Locate the cell with the specified text and output its (X, Y) center coordinate. 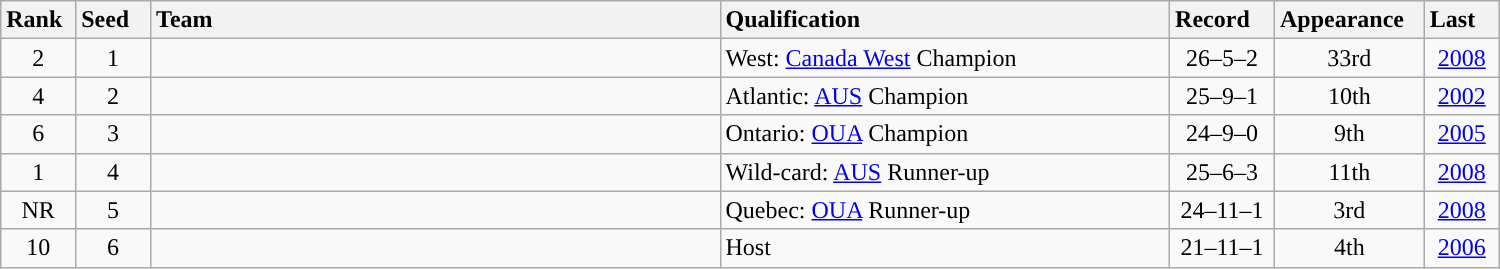
10th (1349, 96)
2005 (1462, 134)
3rd (1349, 210)
Atlantic: AUS Champion (945, 96)
9th (1349, 134)
Team (436, 20)
33rd (1349, 58)
25–6–3 (1222, 172)
Host (945, 248)
Quebec: OUA Runner-up (945, 210)
NR (38, 210)
2006 (1462, 248)
Wild-card: AUS Runner-up (945, 172)
Qualification (945, 20)
21–11–1 (1222, 248)
Record (1222, 20)
Rank (38, 20)
5 (114, 210)
2002 (1462, 96)
3 (114, 134)
Appearance (1349, 20)
25–9–1 (1222, 96)
11th (1349, 172)
24–11–1 (1222, 210)
10 (38, 248)
West: Canada West Champion (945, 58)
4th (1349, 248)
Ontario: OUA Champion (945, 134)
24–9–0 (1222, 134)
26–5–2 (1222, 58)
Seed (114, 20)
Last (1462, 20)
